Locate the cell with the specified text and output its [X, Y] center coordinate. 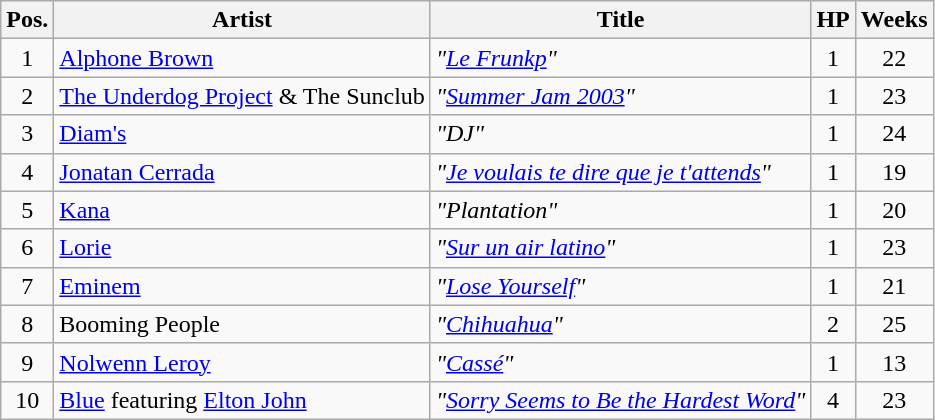
21 [894, 286]
Kana [242, 210]
"Je voulais te dire que je t'attends" [620, 172]
"Summer Jam 2003" [620, 96]
Title [620, 20]
"DJ" [620, 134]
6 [28, 248]
Blue featuring Elton John [242, 400]
"Sorry Seems to Be the Hardest Word" [620, 400]
9 [28, 362]
8 [28, 324]
Eminem [242, 286]
Nolwenn Leroy [242, 362]
Alphone Brown [242, 58]
3 [28, 134]
Artist [242, 20]
Pos. [28, 20]
"Chihuahua" [620, 324]
13 [894, 362]
19 [894, 172]
Jonatan Cerrada [242, 172]
Booming People [242, 324]
5 [28, 210]
10 [28, 400]
"Lose Yourself" [620, 286]
20 [894, 210]
HP [833, 20]
"Sur un air latino" [620, 248]
"Plantation" [620, 210]
22 [894, 58]
7 [28, 286]
Weeks [894, 20]
"Le Frunkp" [620, 58]
Diam's [242, 134]
Lorie [242, 248]
"Cassé" [620, 362]
The Underdog Project & The Sunclub [242, 96]
24 [894, 134]
25 [894, 324]
